Determine the [x, y] coordinate at the center of the cell enclosing the given text.  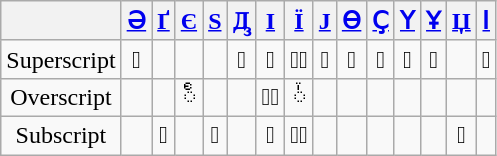
Ј [324, 21]
𞁐 [486, 59]
𞁌̈ [300, 59]
𞁫 [381, 59]
𞁋 [136, 59]
Ґ [164, 21]
𞁍 [324, 59]
𞁨̈ [300, 135]
𞁪 [462, 135]
Ꚉ [242, 21]
Џ [462, 21]
Ө [352, 21]
◌𞂏 [270, 97]
◌ꙶ [300, 97]
Ӏ [486, 21]
𞁩 [215, 135]
𞁭 [434, 59]
Ұ [434, 21]
𞁎 [352, 59]
Ї [300, 21]
𞁏 [407, 59]
◌ꙴ [188, 97]
𞁨 [270, 135]
𞁧 [164, 135]
І [270, 21]
Ә [136, 21]
𞁌 [270, 59]
Є [188, 21]
Ҫ [381, 21]
Ү [407, 21]
Superscript [61, 59]
Ѕ [215, 21]
Overscript [61, 97]
Subscript [61, 135]
𞁊 [242, 59]
